For the text-containing cell, return its midpoint in [X, Y] coordinate format. 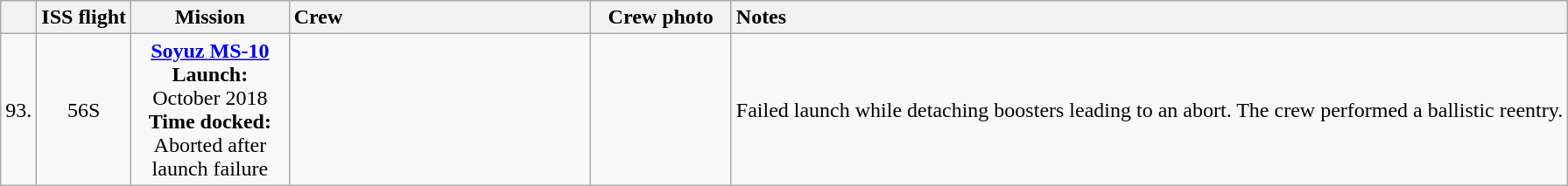
Crew [439, 17]
Crew photo [660, 17]
56S [84, 110]
ISS flight [84, 17]
Soyuz MS-10Launch:October 2018Time docked: Aborted after launch failure [210, 110]
Failed launch while detaching boosters leading to an abort. The crew performed a ballistic reentry. [1149, 110]
Notes [1149, 17]
Mission [210, 17]
93. [19, 110]
